From the cell containing the given text, extract its center point as [X, Y] coordinate. 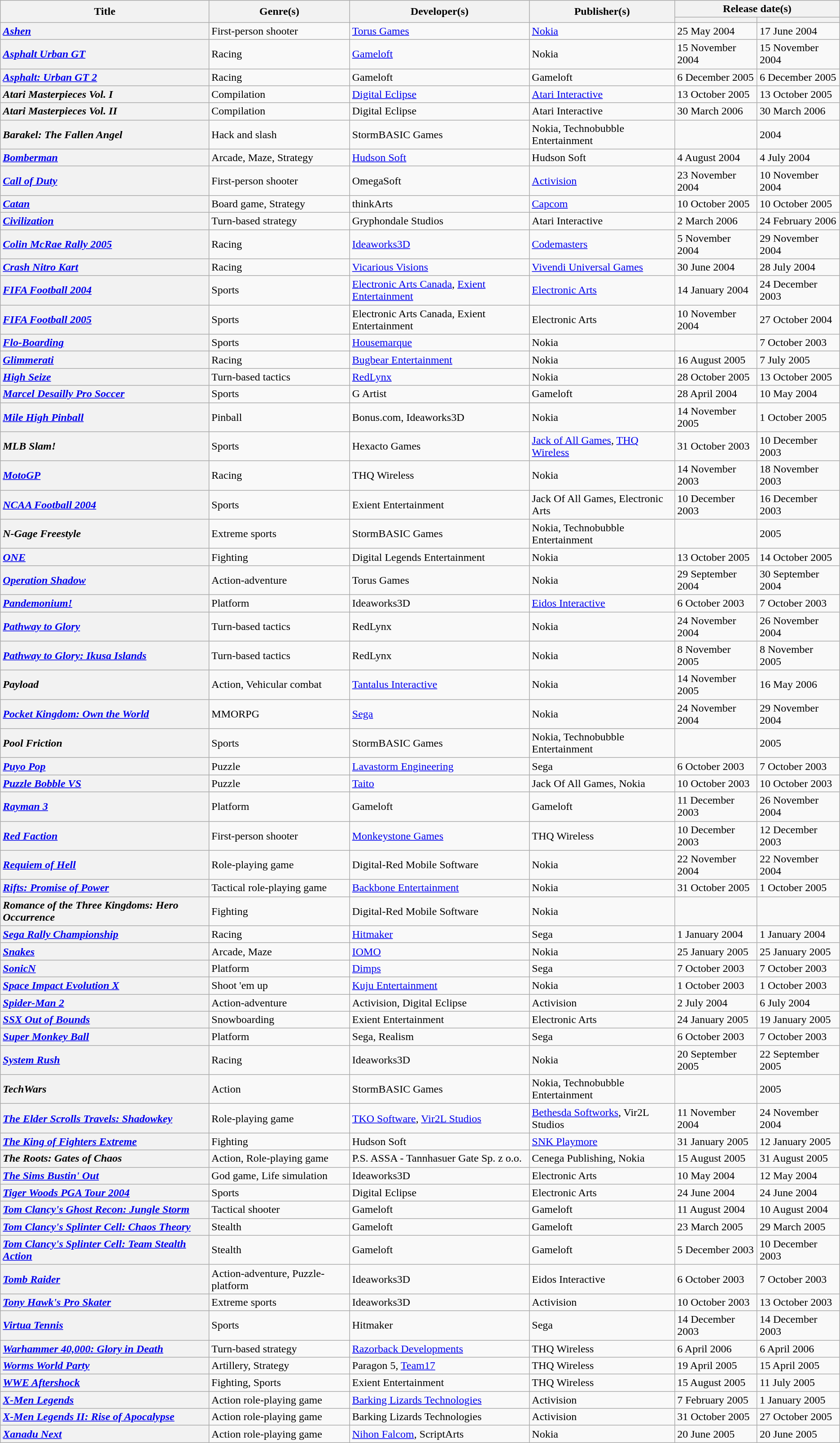
Action-adventure, Puzzle-platform [279, 1279]
Bugbear Entertainment [440, 360]
14 November 2003 [716, 476]
16 May 2006 [798, 685]
27 October 2004 [798, 319]
G Artist [440, 394]
MMORPG [279, 714]
Red Faction [105, 835]
Sega, Realism [440, 1037]
P.S. ASSA - Tannhasuer Gate Sp. z o.o. [440, 1159]
Activision, Digital Eclipse [440, 1003]
31 August 2005 [798, 1159]
Space Impact Evolution X [105, 985]
MotoGP [105, 476]
Tactical role-playing game [279, 888]
Vicarious Visions [440, 267]
TechWars [105, 1089]
Pocket Kingdom: Own the World [105, 714]
Barakel: The Fallen Angel [105, 135]
22 September 2005 [798, 1060]
Spider-Man 2 [105, 1003]
Action, Role-playing game [279, 1159]
6 July 2004 [798, 1003]
28 July 2004 [798, 267]
Rifts: Promise of Power [105, 888]
31 October 2003 [716, 446]
Nihon Falcom, ScriptArts [440, 1434]
Fighting, Sports [279, 1383]
12 December 2003 [798, 835]
Colin McRae Rally 2005 [105, 244]
Pathway to Glory [105, 626]
29 March 2005 [798, 1227]
24 December 2003 [798, 291]
Operation Shadow [105, 580]
Pandemonium! [105, 603]
27 October 2005 [798, 1417]
Action, Vehicular combat [279, 685]
Tantalus Interactive [440, 685]
2004 [798, 135]
The Sims Bustin' Out [105, 1176]
Tom Clancy's Splinter Cell: Chaos Theory [105, 1227]
Razorback Developments [440, 1348]
The Elder Scrolls Travels: Shadowkey [105, 1118]
SSX Out of Bounds [105, 1020]
14 January 2004 [716, 291]
The King of Fighters Extreme [105, 1141]
Puyo Pop [105, 766]
Jack of All Games, THQ Wireless [602, 446]
11 December 2003 [716, 807]
Codemasters [602, 244]
OmegaSoft [440, 180]
10 August 2004 [798, 1210]
Paragon 5, Team17 [440, 1366]
Housemarque [440, 343]
Catan [105, 204]
Asphalt: Urban GT 2 [105, 77]
Digital Legends Entertainment [440, 557]
System Rush [105, 1060]
Pinball [279, 417]
Jack Of All Games, Nokia [602, 783]
Romance of the Three Kingdoms: Hero Occurrence [105, 911]
Dimps [440, 968]
14 October 2005 [798, 557]
X-Men Legends II: Rise of Apocalypse [105, 1417]
FIFA Football 2005 [105, 319]
Gryphondale Studios [440, 221]
Shoot 'em up [279, 985]
Worms World Party [105, 1366]
Arcade, Maze [279, 951]
Tom Clancy's Splinter Cell: Team Stealth Action [105, 1250]
24 February 2006 [798, 221]
Warhammer 40,000: Glory in Death [105, 1348]
Kuju Entertainment [440, 985]
TKO Software, Vir2L Studios [440, 1118]
Bomberman [105, 157]
19 April 2005 [716, 1366]
High Seize [105, 377]
Snakes [105, 951]
IOMO [440, 951]
Board game, Strategy [279, 204]
11 November 2004 [716, 1118]
Tom Clancy's Ghost Recon: Jungle Storm [105, 1210]
Genre(s) [279, 12]
Tiger Woods PGA Tour 2004 [105, 1193]
Snowboarding [279, 1020]
Bethesda Softworks, Vir2L Studios [602, 1118]
Asphalt Urban GT [105, 54]
Call of Duty [105, 180]
God game, Life simulation [279, 1176]
28 October 2005 [716, 377]
Artillery, Strategy [279, 1366]
Requiem of Hell [105, 865]
Jack Of All Games, Electronic Arts [602, 504]
15 April 2005 [798, 1366]
31 January 2005 [716, 1141]
1 January 2005 [798, 1400]
Virtua Tennis [105, 1325]
Glimmerati [105, 360]
5 November 2004 [716, 244]
SonicN [105, 968]
19 January 2005 [798, 1020]
16 December 2003 [798, 504]
N-Gage Freestyle [105, 534]
thinkArts [440, 204]
Monkeystone Games [440, 835]
Xanadu Next [105, 1434]
Cenega Publishing, Nokia [602, 1159]
Hack and slash [279, 135]
23 November 2004 [716, 180]
NCAA Football 2004 [105, 504]
12 May 2004 [798, 1176]
WWE Aftershock [105, 1383]
4 August 2004 [716, 157]
17 June 2004 [798, 31]
Atari Masterpieces Vol. II [105, 111]
Release date(s) [757, 9]
7 February 2005 [716, 1400]
Arcade, Maze, Strategy [279, 157]
18 November 2003 [798, 476]
Ashen [105, 31]
12 January 2005 [798, 1141]
Action [279, 1089]
Marcel Desailly Pro Soccer [105, 394]
Puzzle Bobble VS [105, 783]
Backbone Entertainment [440, 888]
The Roots: Gates of Chaos [105, 1159]
X-Men Legends [105, 1400]
Taito [440, 783]
2 March 2006 [716, 221]
Developer(s) [440, 12]
23 March 2005 [716, 1227]
2 July 2004 [716, 1003]
Payload [105, 685]
16 August 2005 [716, 360]
SNK Playmore [602, 1141]
ONE [105, 557]
MLB Slam! [105, 446]
28 April 2004 [716, 394]
FIFA Football 2004 [105, 291]
Rayman 3 [105, 807]
Vivendi Universal Games [602, 267]
5 December 2003 [716, 1250]
Mile High Pinball [105, 417]
Tactical shooter [279, 1210]
11 August 2004 [716, 1210]
7 July 2005 [798, 360]
Flo-Boarding [105, 343]
Tomb Raider [105, 1279]
Pathway to Glory: Ikusa Islands [105, 656]
Tony Hawk's Pro Skater [105, 1302]
Super Monkey Ball [105, 1037]
13 October 2003 [798, 1302]
25 May 2004 [716, 31]
Atari Masterpieces Vol. I [105, 94]
Title [105, 12]
Capcom [602, 204]
30 June 2004 [716, 267]
Lavastorm Engineering [440, 766]
29 September 2004 [716, 580]
Civilization [105, 221]
Bonus.com, Ideaworks3D [440, 417]
Crash Nitro Kart [105, 267]
11 July 2005 [798, 1383]
Publisher(s) [602, 12]
Sega Rally Championship [105, 934]
30 September 2004 [798, 580]
4 July 2004 [798, 157]
20 September 2005 [716, 1060]
24 January 2005 [716, 1020]
Pool Friction [105, 743]
Hexacto Games [440, 446]
